Return the [X, Y] coordinate for the center point of the cell that contains the specified text.  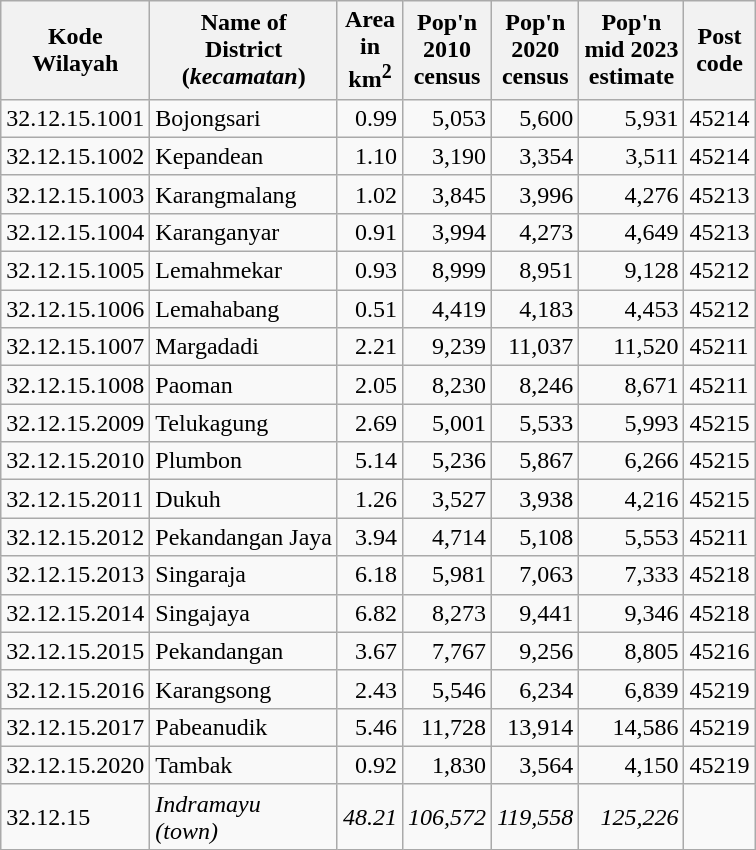
2.21 [370, 347]
3,190 [448, 156]
1,830 [448, 765]
Pop'n 2020census [536, 50]
7,063 [536, 575]
32.12.15.2015 [76, 651]
Singajaya [244, 613]
Karanganyar [244, 232]
Karangmalang [244, 194]
32.12.15.2010 [76, 461]
5,236 [448, 461]
Pop'n 2010census [448, 50]
13,914 [536, 727]
32.12.15.2020 [76, 765]
1.02 [370, 194]
3,994 [448, 232]
Area in km2 [370, 50]
11,728 [448, 727]
3,996 [536, 194]
8,273 [448, 613]
32.12.15.2016 [76, 689]
6,234 [536, 689]
Pop'n mid 2023estimate [632, 50]
4,453 [632, 309]
Plumbon [244, 461]
5,533 [536, 423]
3,511 [632, 156]
3,354 [536, 156]
5,931 [632, 118]
8,671 [632, 385]
32.12.15.2011 [76, 499]
Dukuh [244, 499]
6,839 [632, 689]
5,546 [448, 689]
11,520 [632, 347]
7,767 [448, 651]
5,600 [536, 118]
8,951 [536, 271]
3,564 [536, 765]
32.12.15.1001 [76, 118]
Pekandangan Jaya [244, 537]
5,553 [632, 537]
3,938 [536, 499]
9,256 [536, 651]
Bojongsari [244, 118]
Telukagung [244, 423]
0.91 [370, 232]
5,001 [448, 423]
32.12.15 [76, 816]
Postcode [720, 50]
4,714 [448, 537]
32.12.15.1003 [76, 194]
32.12.15.2012 [76, 537]
Pekandangan [244, 651]
Kode Wilayah [76, 50]
32.12.15.1007 [76, 347]
Paoman [244, 385]
Tambak [244, 765]
2.05 [370, 385]
2.43 [370, 689]
2.69 [370, 423]
Indramayu (town) [244, 816]
9,128 [632, 271]
48.21 [370, 816]
0.99 [370, 118]
3,527 [448, 499]
Lemahabang [244, 309]
106,572 [448, 816]
8,805 [632, 651]
4,183 [536, 309]
32.12.15.1005 [76, 271]
4,216 [632, 499]
32.12.15.1004 [76, 232]
5.46 [370, 727]
5,867 [536, 461]
32.12.15.2009 [76, 423]
32.12.15.1002 [76, 156]
Karangsong [244, 689]
9,441 [536, 613]
4,419 [448, 309]
5,053 [448, 118]
4,273 [536, 232]
Lemahmekar [244, 271]
6,266 [632, 461]
9,346 [632, 613]
5,108 [536, 537]
3,845 [448, 194]
3.94 [370, 537]
119,558 [536, 816]
4,276 [632, 194]
0.93 [370, 271]
45216 [720, 651]
32.12.15.2014 [76, 613]
5.14 [370, 461]
1.26 [370, 499]
7,333 [632, 575]
Pabeanudik [244, 727]
Kepandean [244, 156]
Singaraja [244, 575]
4,150 [632, 765]
32.12.15.2017 [76, 727]
9,239 [448, 347]
5,981 [448, 575]
6.82 [370, 613]
3.67 [370, 651]
1.10 [370, 156]
125,226 [632, 816]
5,993 [632, 423]
0.92 [370, 765]
8,246 [536, 385]
32.12.15.2013 [76, 575]
32.12.15.1008 [76, 385]
11,037 [536, 347]
6.18 [370, 575]
4,649 [632, 232]
0.51 [370, 309]
8,999 [448, 271]
14,586 [632, 727]
8,230 [448, 385]
Name ofDistrict (kecamatan) [244, 50]
32.12.15.1006 [76, 309]
Margadadi [244, 347]
